Pinpoint the cell where the given text exists, returning its (x, y) midpoint coordinate. 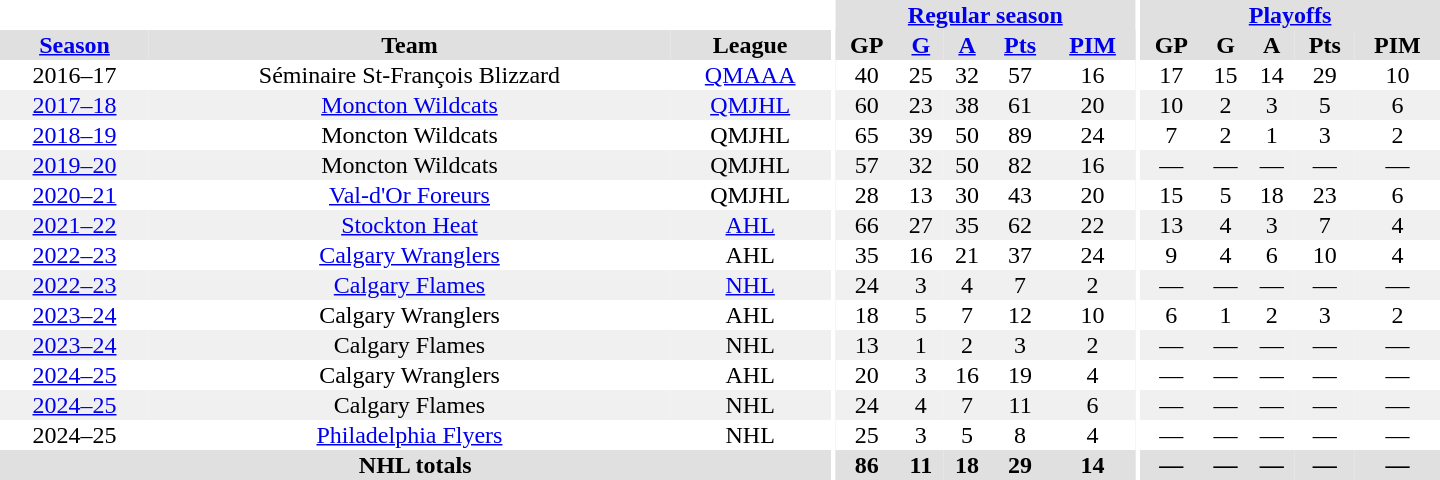
Playoffs (1290, 15)
65 (867, 135)
37 (1020, 255)
9 (1171, 255)
38 (967, 105)
61 (1020, 105)
30 (967, 195)
League (750, 45)
2021–22 (74, 225)
Stockton Heat (410, 225)
27 (921, 225)
Val-d'Or Foreurs (410, 195)
Regular season (986, 15)
40 (867, 75)
19 (1020, 375)
28 (867, 195)
22 (1092, 225)
Season (74, 45)
Séminaire St-François Blizzard (410, 75)
39 (921, 135)
2017–18 (74, 105)
12 (1020, 315)
QMAAA (750, 75)
NHL totals (415, 465)
60 (867, 105)
Team (410, 45)
86 (867, 465)
21 (967, 255)
Philadelphia Flyers (410, 435)
66 (867, 225)
62 (1020, 225)
43 (1020, 195)
17 (1171, 75)
8 (1020, 435)
2018–19 (74, 135)
89 (1020, 135)
2020–21 (74, 195)
2019–20 (74, 165)
2016–17 (74, 75)
82 (1020, 165)
